Extract the [X, Y] coordinate from the center of the cell holding the provided text.  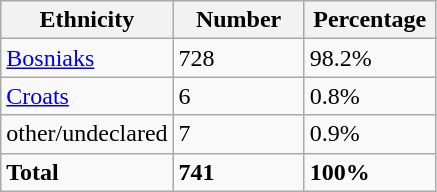
728 [238, 58]
Percentage [370, 20]
98.2% [370, 58]
7 [238, 134]
Croats [87, 96]
0.8% [370, 96]
0.9% [370, 134]
100% [370, 172]
741 [238, 172]
other/undeclared [87, 134]
Total [87, 172]
Bosniaks [87, 58]
Number [238, 20]
Ethnicity [87, 20]
6 [238, 96]
